Determine the [X, Y] coordinate at the center of the cell enclosing the given text.  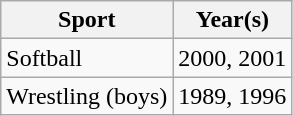
1989, 1996 [232, 96]
Year(s) [232, 20]
Sport [87, 20]
2000, 2001 [232, 58]
Softball [87, 58]
Wrestling (boys) [87, 96]
